Output the (X, Y) coordinate of the center of the cell containing the given text.  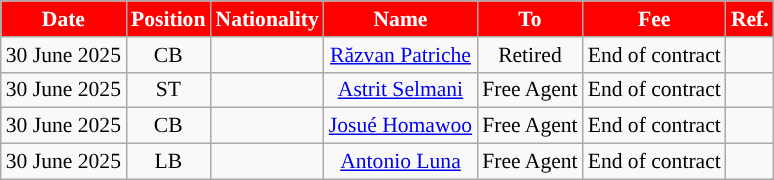
Position (168, 19)
Răzvan Patriche (400, 55)
Astrit Selmani (400, 90)
Josué Homawoo (400, 126)
ST (168, 90)
Ref. (750, 19)
To (530, 19)
Date (64, 19)
Antonio Luna (400, 162)
Fee (654, 19)
Retired (530, 55)
Nationality (266, 19)
Name (400, 19)
LB (168, 162)
